From the cell containing the given text, extract its center point as (X, Y) coordinate. 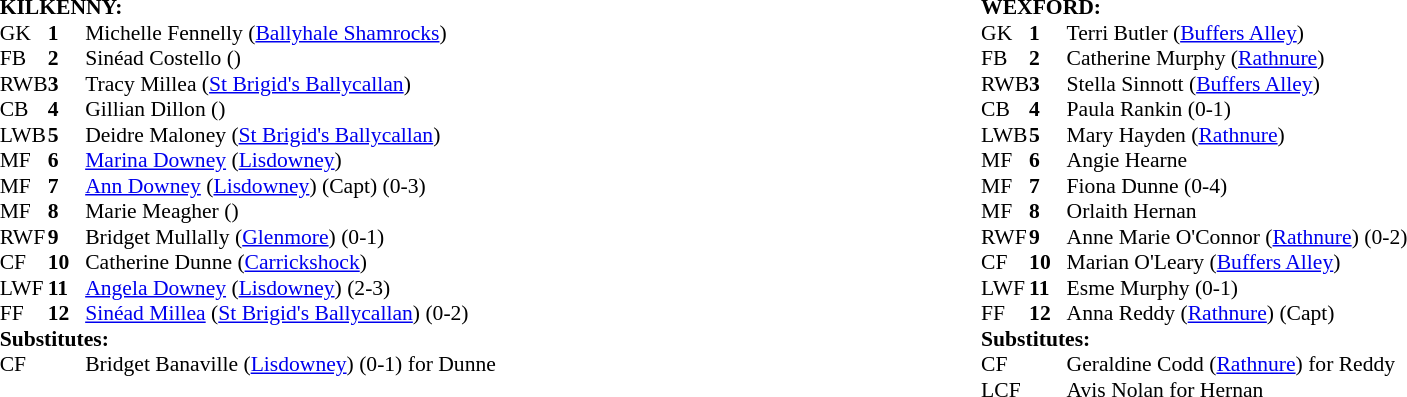
Bridget Banaville (Lisdowney) (0-1) for Dunne (290, 365)
Michelle Fennelly (Ballyhale Shamrocks) (290, 33)
Marie Meagher () (290, 211)
Sinéad Costello () (290, 59)
Marina Downey (Lisdowney) (290, 161)
Gillian Dillon () (290, 109)
Sinéad Millea (St Brigid's Ballycallan) (0-2) (290, 313)
Bridget Mullally (Glenmore) (0-1) (290, 237)
Tracy Millea (St Brigid's Ballycallan) (290, 84)
Angela Downey (Lisdowney) (2-3) (290, 288)
Catherine Dunne (Carrickshock) (290, 263)
Deidre Maloney (St Brigid's Ballycallan) (290, 135)
Ann Downey (Lisdowney) (Capt) (0-3) (290, 186)
